Locate the cell with the specified text and output its [X, Y] center coordinate. 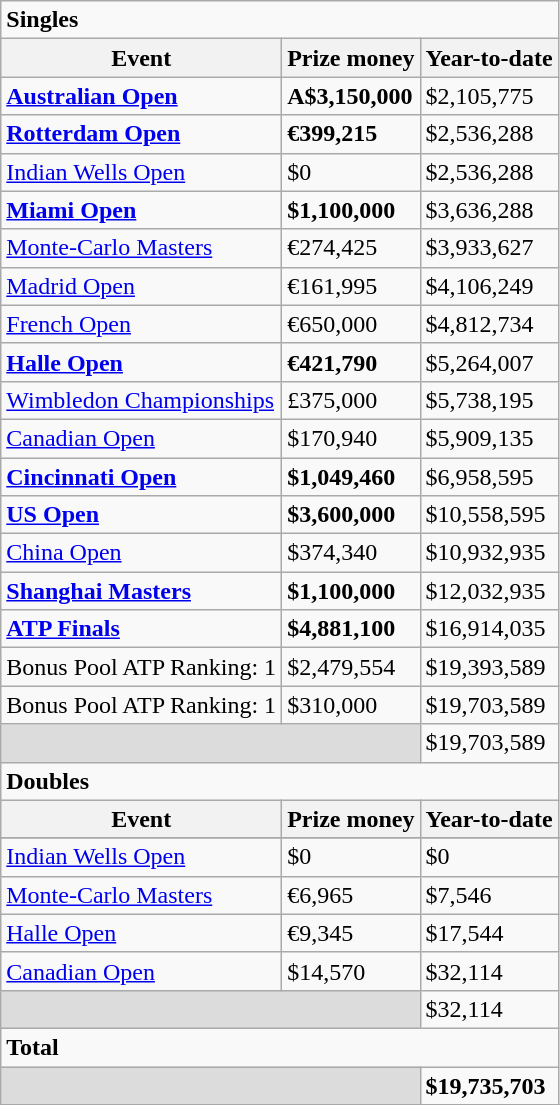
$19,735,703 [489, 1085]
€421,790 [351, 362]
€161,995 [351, 286]
$2,105,775 [489, 96]
French Open [142, 324]
$17,544 [489, 933]
$170,940 [351, 438]
$10,932,935 [489, 553]
$14,570 [351, 971]
Singles [280, 20]
$12,032,935 [489, 591]
Rotterdam Open [142, 134]
$5,738,195 [489, 400]
€399,215 [351, 134]
£375,000 [351, 400]
$7,546 [489, 895]
$310,000 [351, 705]
$10,558,595 [489, 515]
US Open [142, 515]
€650,000 [351, 324]
Australian Open [142, 96]
$16,914,035 [489, 629]
$4,812,734 [489, 324]
Cincinnati Open [142, 477]
€9,345 [351, 933]
ATP Finals [142, 629]
$3,600,000 [351, 515]
$6,958,595 [489, 477]
Shanghai Masters [142, 591]
$4,881,100 [351, 629]
Miami Open [142, 210]
Total [280, 1047]
€274,425 [351, 248]
A$3,150,000 [351, 96]
Wimbledon Championships [142, 400]
$5,264,007 [489, 362]
$19,393,589 [489, 667]
Madrid Open [142, 286]
$374,340 [351, 553]
$1,049,460 [351, 477]
$5,909,135 [489, 438]
$3,636,288 [489, 210]
$2,479,554 [351, 667]
Doubles [280, 781]
China Open [142, 553]
$3,933,627 [489, 248]
€6,965 [351, 895]
$4,106,249 [489, 286]
